For the text-containing cell, return its midpoint in (x, y) coordinate format. 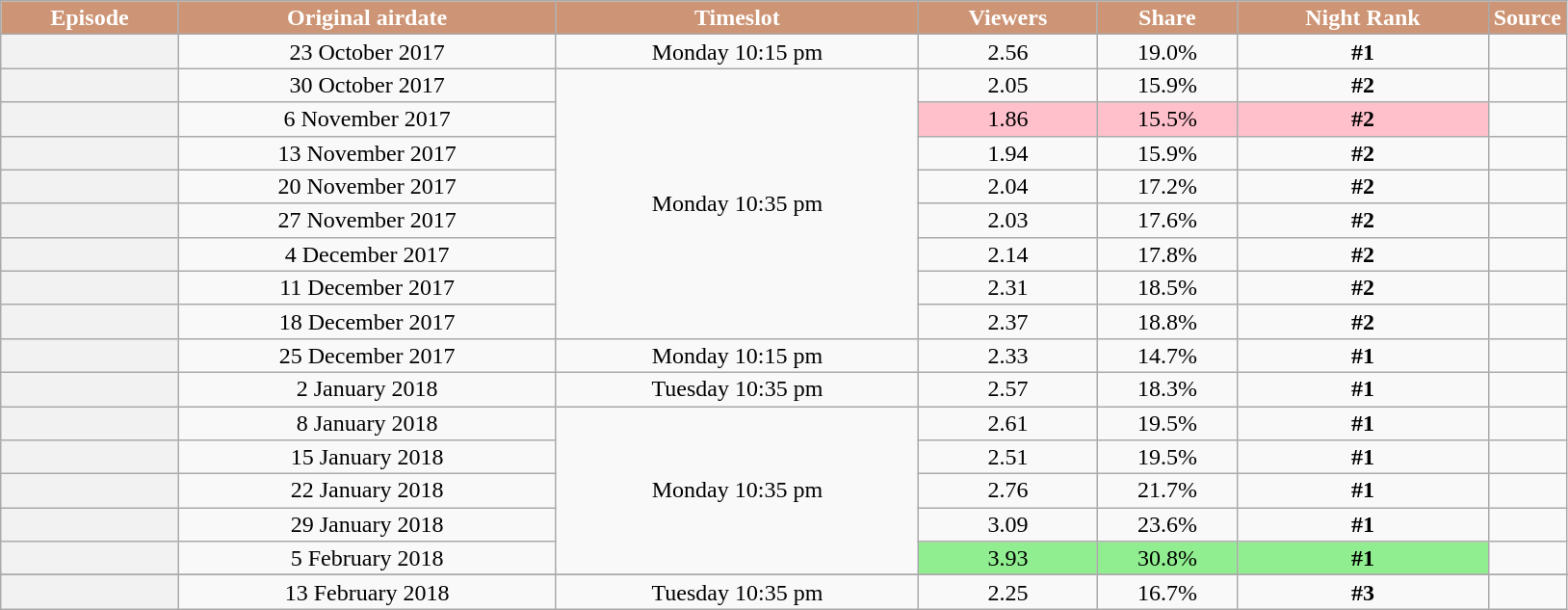
Viewers (1007, 17)
20 November 2017 (367, 187)
2.31 (1007, 287)
16.7% (1167, 592)
27 November 2017 (367, 220)
Episode (90, 17)
25 December 2017 (367, 355)
3.93 (1007, 559)
3.09 (1007, 524)
17.6% (1167, 220)
30 October 2017 (367, 85)
14.7% (1167, 355)
2.14 (1007, 254)
2.25 (1007, 592)
8 January 2018 (367, 424)
1.86 (1007, 119)
Source (1528, 17)
2 January 2018 (367, 389)
2.76 (1007, 491)
13 November 2017 (367, 152)
17.8% (1167, 254)
17.2% (1167, 187)
23.6% (1167, 524)
18.3% (1167, 389)
Night Rank (1363, 17)
18 December 2017 (367, 322)
2.51 (1007, 457)
Share (1167, 17)
13 February 2018 (367, 592)
2.61 (1007, 424)
30.8% (1167, 559)
2.05 (1007, 85)
2.04 (1007, 187)
2.57 (1007, 389)
4 December 2017 (367, 254)
2.03 (1007, 220)
2.37 (1007, 322)
5 February 2018 (367, 559)
29 January 2018 (367, 524)
18.8% (1167, 322)
15.5% (1167, 119)
#3 (1363, 592)
2.56 (1007, 52)
15 January 2018 (367, 457)
23 October 2017 (367, 52)
21.7% (1167, 491)
1.94 (1007, 152)
Timeslot (738, 17)
18.5% (1167, 287)
6 November 2017 (367, 119)
11 December 2017 (367, 287)
2.33 (1007, 355)
Original airdate (367, 17)
19.0% (1167, 52)
22 January 2018 (367, 491)
